Find where the given text appears and provide that cell's center as (X, Y) coordinate. 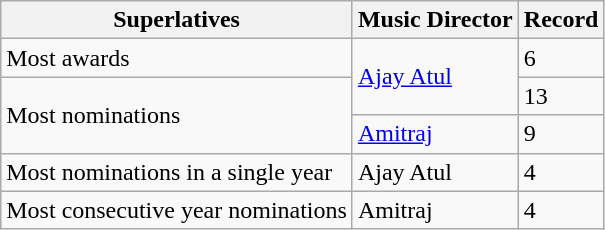
Record (561, 20)
9 (561, 134)
Most consecutive year nominations (177, 210)
Superlatives (177, 20)
Most awards (177, 58)
Most nominations in a single year (177, 172)
Most nominations (177, 115)
6 (561, 58)
Music Director (435, 20)
13 (561, 96)
